Identify which cell holds the provided text, then report its (X, Y) central coordinate. 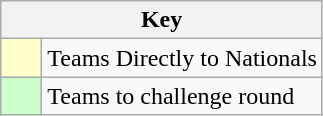
Teams Directly to Nationals (182, 58)
Key (162, 20)
Teams to challenge round (182, 96)
